Locate the cell with the specified text and output its [X, Y] center coordinate. 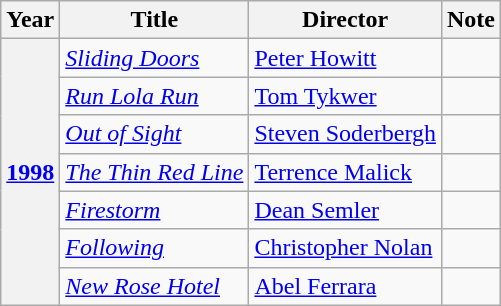
Terrence Malick [346, 172]
Following [154, 248]
Christopher Nolan [346, 248]
Director [346, 20]
The Thin Red Line [154, 172]
Title [154, 20]
Dean Semler [346, 210]
Sliding Doors [154, 58]
New Rose Hotel [154, 286]
Abel Ferrara [346, 286]
Steven Soderbergh [346, 134]
Tom Tykwer [346, 96]
Year [30, 20]
Note [470, 20]
1998 [30, 172]
Out of Sight [154, 134]
Firestorm [154, 210]
Run Lola Run [154, 96]
Peter Howitt [346, 58]
